Return the (x, y) coordinate for the center point of the cell that contains the specified text.  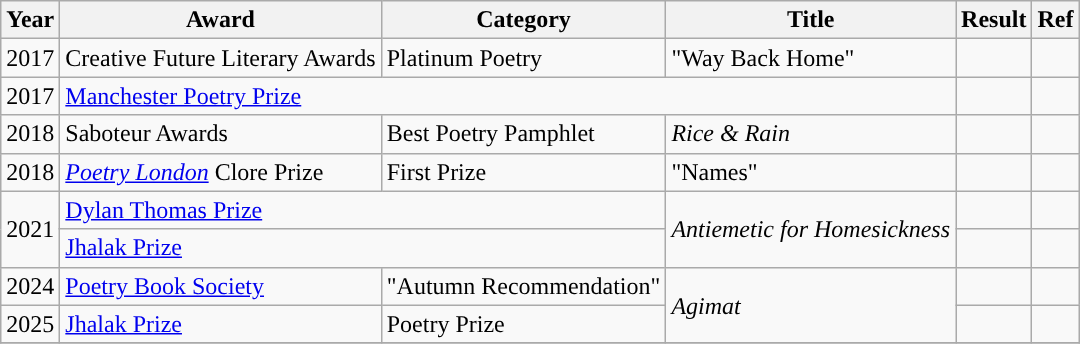
First Prize (524, 172)
Ref (1056, 20)
"Names" (811, 172)
2024 (30, 286)
Antiemetic for Homesickness (811, 229)
Title (811, 20)
Agimat (811, 305)
2021 (30, 229)
Dylan Thomas Prize (363, 210)
2025 (30, 324)
Platinum Poetry (524, 58)
Poetry Book Society (220, 286)
Saboteur Awards (220, 134)
"Autumn Recommendation" (524, 286)
Award (220, 20)
Poetry London Clore Prize (220, 172)
Year (30, 20)
Rice & Rain (811, 134)
Category (524, 20)
Result (994, 20)
Manchester Poetry Prize (508, 96)
Best Poetry Pamphlet (524, 134)
"Way Back Home" (811, 58)
Poetry Prize (524, 324)
Creative Future Literary Awards (220, 58)
